Find where the given text appears and provide that cell's center as (X, Y) coordinate. 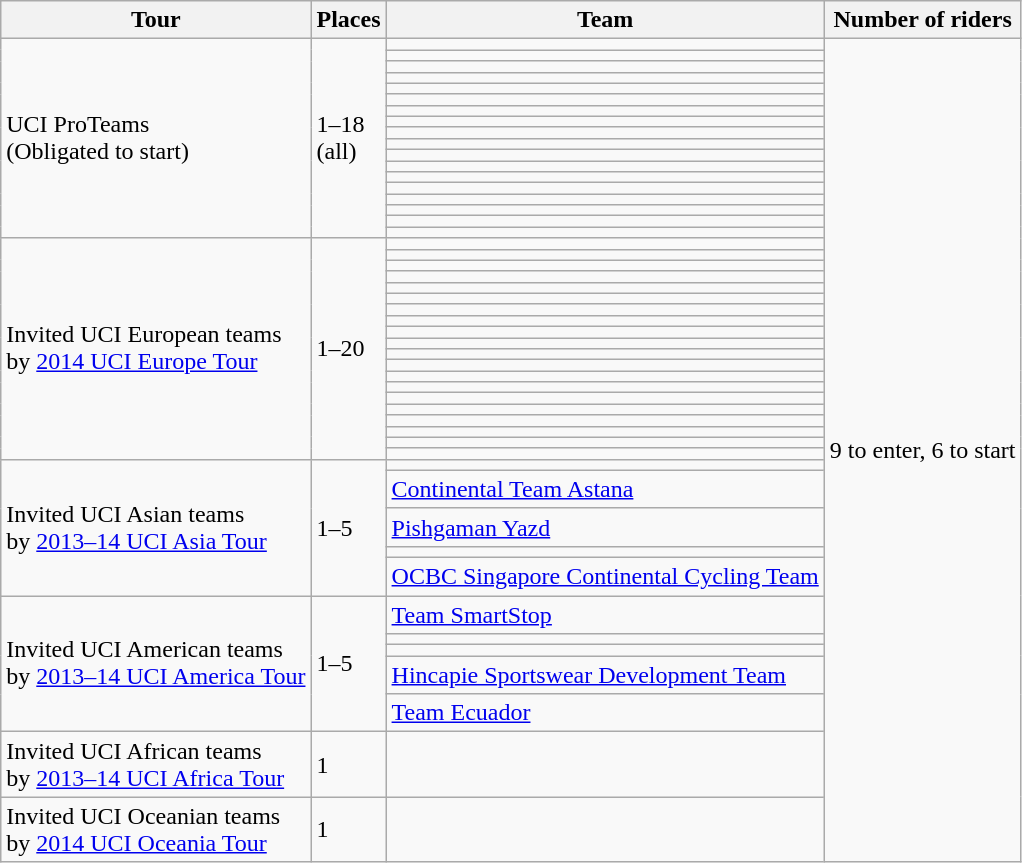
Team (605, 20)
Pishgaman Yazd (605, 527)
Number of riders (922, 20)
Invited UCI Asian teamsby 2013–14 UCI Asia Tour (156, 527)
Tour (156, 20)
1–20 (348, 348)
Invited UCI African teamsby 2013–14 UCI Africa Tour (156, 764)
Places (348, 20)
Invited UCI European teamsby 2014 UCI Europe Tour (156, 348)
9 to enter, 6 to start (922, 450)
OCBC Singapore Continental Cycling Team (605, 576)
Invited UCI American teamsby 2013–14 UCI America Tour (156, 664)
UCI ProTeams(Obligated to start) (156, 138)
Invited UCI Oceanian teamsby 2014 UCI Oceania Tour (156, 830)
Team Ecuador (605, 713)
Team SmartStop (605, 615)
Continental Team Astana (605, 489)
Hincapie Sportswear Development Team (605, 675)
1–18(all) (348, 138)
